Output the [X, Y] coordinate of the center of the cell containing the given text.  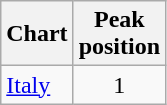
Italy [37, 85]
1 [119, 85]
Peakposition [119, 34]
Chart [37, 34]
